Return (x, y) of the center of cell containing provided text 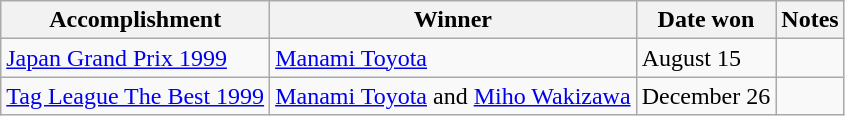
Japan Grand Prix 1999 (136, 58)
December 26 (706, 96)
Manami Toyota (453, 58)
Winner (453, 20)
Date won (706, 20)
Manami Toyota and Miho Wakizawa (453, 96)
Notes (810, 20)
August 15 (706, 58)
Tag League The Best 1999 (136, 96)
Accomplishment (136, 20)
